Detect which cell encompasses the target text, then output its [x, y] center coordinate. 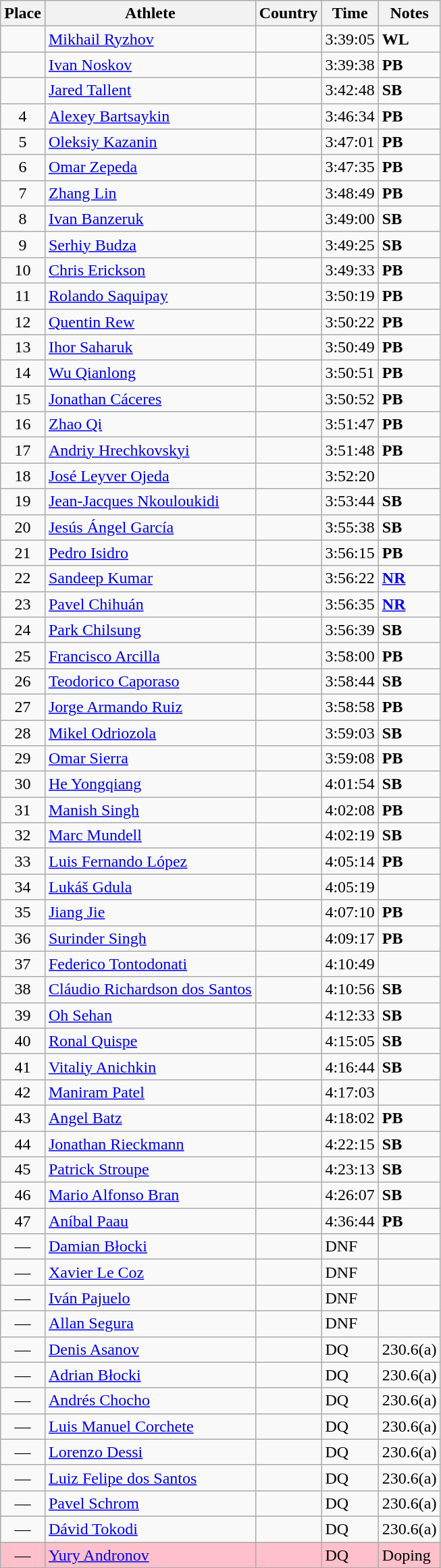
Jorge Armando Ruiz [150, 707]
Pedro Isidro [150, 553]
Zhang Lin [150, 193]
39 [23, 1015]
23 [23, 604]
Adrian Błocki [150, 1375]
3:56:22 [350, 578]
Andriy Hrechkovskyi [150, 450]
Ihor Saharuk [150, 348]
Wu Qianlong [150, 373]
Ivan Banzeruk [150, 219]
4:09:17 [350, 938]
4:22:15 [350, 1144]
4:02:08 [350, 810]
4:18:02 [350, 1118]
13 [23, 348]
Mikhail Ryzhov [150, 39]
3:39:38 [350, 65]
Time [350, 13]
Luiz Felipe dos Santos [150, 1478]
WL [409, 39]
Yury Andronov [150, 1555]
Teodorico Caporaso [150, 681]
Country [288, 13]
44 [23, 1144]
3:49:25 [350, 244]
Luis Manuel Corchete [150, 1426]
Surinder Singh [150, 938]
3:53:44 [350, 502]
40 [23, 1041]
46 [23, 1195]
3:50:49 [350, 348]
Jesús Ángel García [150, 527]
Damian Błocki [150, 1247]
3:51:48 [350, 450]
4:26:07 [350, 1195]
29 [23, 759]
3:52:20 [350, 476]
28 [23, 732]
45 [23, 1170]
3:47:35 [350, 167]
Alexey Bartsaykin [150, 116]
47 [23, 1221]
José Leyver Ojeda [150, 476]
Ivan Noskov [150, 65]
36 [23, 938]
Jonathan Cáceres [150, 399]
3:56:39 [350, 630]
27 [23, 707]
38 [23, 990]
21 [23, 553]
37 [23, 964]
17 [23, 450]
3:39:05 [350, 39]
Place [23, 13]
Jonathan Rieckmann [150, 1144]
4:23:13 [350, 1170]
4:12:33 [350, 1015]
Pavel Schrom [150, 1503]
26 [23, 681]
42 [23, 1092]
He Yongqiang [150, 784]
Federico Tontodonati [150, 964]
30 [23, 784]
Jiang Jie [150, 913]
Chris Erickson [150, 270]
Doping [409, 1555]
43 [23, 1118]
5 [23, 142]
3:56:15 [350, 553]
3:55:38 [350, 527]
3:50:19 [350, 296]
Patrick Stroupe [150, 1170]
Vitaliy Anichkin [150, 1066]
20 [23, 527]
34 [23, 887]
10 [23, 270]
11 [23, 296]
4:36:44 [350, 1221]
3:59:03 [350, 732]
Xavier Le Coz [150, 1272]
Denis Asanov [150, 1349]
Lorenzo Dessi [150, 1452]
Manish Singh [150, 810]
4:10:56 [350, 990]
4:15:05 [350, 1041]
14 [23, 373]
Lukáš Gdula [150, 887]
3:47:01 [350, 142]
Serhiy Budza [150, 244]
33 [23, 861]
Andrés Chocho [150, 1401]
3:49:33 [350, 270]
Jean-Jacques Nkouloukidi [150, 502]
4:16:44 [350, 1066]
3:50:52 [350, 399]
Oh Sehan [150, 1015]
Sandeep Kumar [150, 578]
Zhao Qi [150, 425]
Jared Tallent [150, 90]
4:05:14 [350, 861]
3:56:35 [350, 604]
4:17:03 [350, 1092]
Mikel Odriozola [150, 732]
Omar Sierra [150, 759]
Marc Mundell [150, 836]
35 [23, 913]
Allan Segura [150, 1324]
3:48:49 [350, 193]
25 [23, 655]
Mario Alfonso Bran [150, 1195]
41 [23, 1066]
6 [23, 167]
3:58:00 [350, 655]
Dávid Tokodi [150, 1529]
18 [23, 476]
3:50:51 [350, 373]
4:05:19 [350, 887]
19 [23, 502]
Athlete [150, 13]
Aníbal Paau [150, 1221]
Park Chilsung [150, 630]
7 [23, 193]
8 [23, 219]
Maniram Patel [150, 1092]
4:02:19 [350, 836]
22 [23, 578]
Notes [409, 13]
3:46:34 [350, 116]
Quentin Rew [150, 322]
3:58:58 [350, 707]
Ronal Quispe [150, 1041]
Luis Fernando López [150, 861]
3:50:22 [350, 322]
Cláudio Richardson dos Santos [150, 990]
Francisco Arcilla [150, 655]
3:59:08 [350, 759]
3:51:47 [350, 425]
4:01:54 [350, 784]
24 [23, 630]
3:58:44 [350, 681]
9 [23, 244]
Angel Batz [150, 1118]
31 [23, 810]
4 [23, 116]
4:07:10 [350, 913]
15 [23, 399]
32 [23, 836]
Rolando Saquipay [150, 296]
Omar Zepeda [150, 167]
Oleksiy Kazanin [150, 142]
4:10:49 [350, 964]
3:42:48 [350, 90]
12 [23, 322]
Pavel Chihuán [150, 604]
16 [23, 425]
3:49:00 [350, 219]
Iván Pajuelo [150, 1298]
